Scan for the cell matching the given text and deliver its (x, y) coordinate at center. 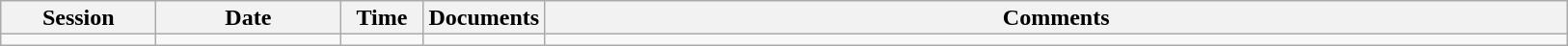
Documents (484, 17)
Date (249, 17)
Time (382, 17)
Session (79, 17)
Comments (1057, 17)
